Output the [x, y] coordinate of the center of the cell containing the given text.  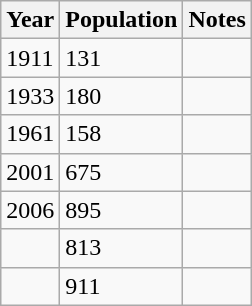
1961 [30, 134]
895 [122, 210]
2006 [30, 210]
Notes [217, 20]
158 [122, 134]
1911 [30, 58]
813 [122, 248]
131 [122, 58]
675 [122, 172]
1933 [30, 96]
Year [30, 20]
2001 [30, 172]
911 [122, 286]
Population [122, 20]
180 [122, 96]
